Locate the cell with the specified text and output its [X, Y] center coordinate. 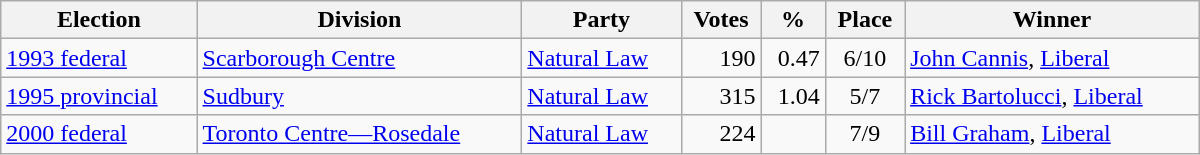
1995 provincial [99, 96]
Scarborough Centre [360, 58]
John Cannis, Liberal [1052, 58]
224 [721, 134]
Toronto Centre—Rosedale [360, 134]
Rick Bartolucci, Liberal [1052, 96]
315 [721, 96]
7/9 [864, 134]
1.04 [793, 96]
% [793, 20]
Party [602, 20]
6/10 [864, 58]
5/7 [864, 96]
Place [864, 20]
Bill Graham, Liberal [1052, 134]
Election [99, 20]
190 [721, 58]
Division [360, 20]
2000 federal [99, 134]
1993 federal [99, 58]
0.47 [793, 58]
Sudbury [360, 96]
Votes [721, 20]
Winner [1052, 20]
